Find where the given text appears and provide that cell's center as (X, Y) coordinate. 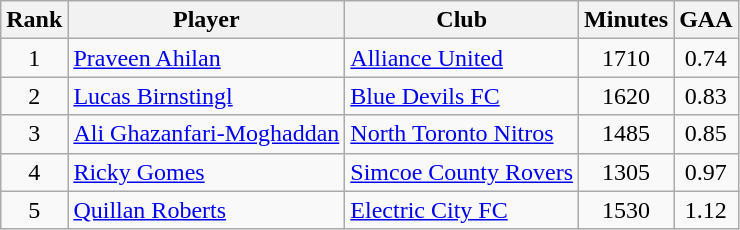
0.74 (706, 58)
Quillan Roberts (206, 210)
Club (462, 20)
1.12 (706, 210)
1620 (626, 96)
Ali Ghazanfari-Moghaddan (206, 134)
1485 (626, 134)
Ricky Gomes (206, 172)
Alliance United (462, 58)
0.83 (706, 96)
Player (206, 20)
North Toronto Nitros (462, 134)
4 (34, 172)
0.97 (706, 172)
Minutes (626, 20)
Rank (34, 20)
Simcoe County Rovers (462, 172)
Lucas Birnstingl (206, 96)
1305 (626, 172)
1530 (626, 210)
Electric City FC (462, 210)
0.85 (706, 134)
Praveen Ahilan (206, 58)
2 (34, 96)
Blue Devils FC (462, 96)
1710 (626, 58)
5 (34, 210)
3 (34, 134)
1 (34, 58)
GAA (706, 20)
